Output the (X, Y) coordinate of the center of the cell containing the given text.  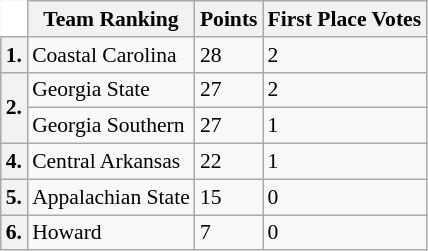
22 (229, 162)
28 (229, 55)
Appalachian State (111, 197)
7 (229, 233)
Central Arkansas (111, 162)
Team Ranking (111, 19)
6. (14, 233)
Points (229, 19)
15 (229, 197)
1. (14, 55)
2. (14, 108)
Georgia State (111, 90)
Coastal Carolina (111, 55)
4. (14, 162)
Howard (111, 233)
First Place Votes (345, 19)
Georgia Southern (111, 126)
5. (14, 197)
